Return the (X, Y) coordinate for the center point of the cell that contains the specified text.  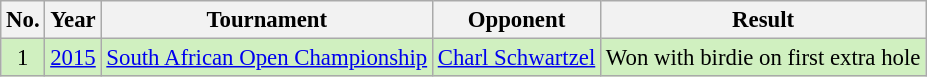
Tournament (266, 20)
Charl Schwartzel (516, 58)
South African Open Championship (266, 58)
Result (764, 20)
Opponent (516, 20)
2015 (73, 58)
1 (23, 58)
Won with birdie on first extra hole (764, 58)
No. (23, 20)
Year (73, 20)
